Return the (X, Y) coordinate for the center point of the cell that contains the specified text.  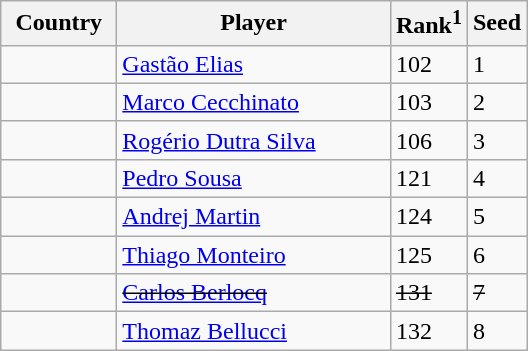
4 (496, 178)
Country (59, 24)
Rogério Dutra Silva (254, 140)
2 (496, 102)
125 (428, 255)
103 (428, 102)
Andrej Martin (254, 217)
102 (428, 64)
8 (496, 331)
5 (496, 217)
131 (428, 293)
6 (496, 255)
Thomaz Bellucci (254, 331)
121 (428, 178)
Thiago Monteiro (254, 255)
Gastão Elias (254, 64)
106 (428, 140)
7 (496, 293)
Seed (496, 24)
124 (428, 217)
132 (428, 331)
Player (254, 24)
3 (496, 140)
1 (496, 64)
Rank1 (428, 24)
Carlos Berlocq (254, 293)
Pedro Sousa (254, 178)
Marco Cecchinato (254, 102)
